Determine the [X, Y] coordinate at the center of the cell enclosing the given text.  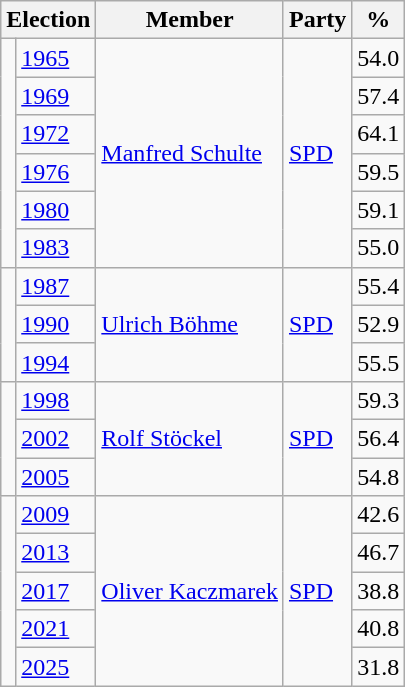
64.1 [378, 134]
2009 [56, 515]
54.8 [378, 477]
1987 [56, 286]
2002 [56, 438]
1983 [56, 248]
2017 [56, 591]
1990 [56, 324]
Rolf Stöckel [190, 438]
1980 [56, 210]
55.4 [378, 286]
59.5 [378, 172]
% [378, 20]
2025 [56, 667]
56.4 [378, 438]
46.7 [378, 553]
1969 [56, 96]
59.1 [378, 210]
Ulrich Böhme [190, 324]
31.8 [378, 667]
55.0 [378, 248]
1994 [56, 362]
Party [317, 20]
55.5 [378, 362]
Oliver Kaczmarek [190, 591]
40.8 [378, 629]
2021 [56, 629]
57.4 [378, 96]
Election [48, 20]
59.3 [378, 400]
Member [190, 20]
2005 [56, 477]
38.8 [378, 591]
1998 [56, 400]
Manfred Schulte [190, 153]
54.0 [378, 58]
1976 [56, 172]
52.9 [378, 324]
1972 [56, 134]
2013 [56, 553]
42.6 [378, 515]
1965 [56, 58]
